Identify which cell holds the provided text, then report its (x, y) central coordinate. 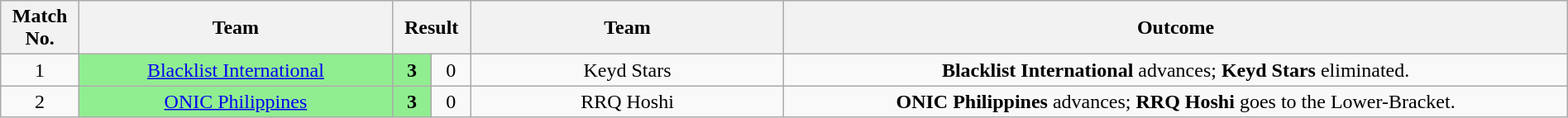
Keyd Stars (627, 70)
ONIC Philippines (235, 101)
2 (40, 101)
Result (432, 28)
1 (40, 70)
ONIC Philippines advances; RRQ Hoshi goes to the Lower-Bracket. (1176, 101)
Blacklist International advances; Keyd Stars eliminated. (1176, 70)
Match No. (40, 28)
RRQ Hoshi (627, 101)
Outcome (1176, 28)
Blacklist International (235, 70)
